Return the [X, Y] coordinate for the center point of the cell that contains the specified text.  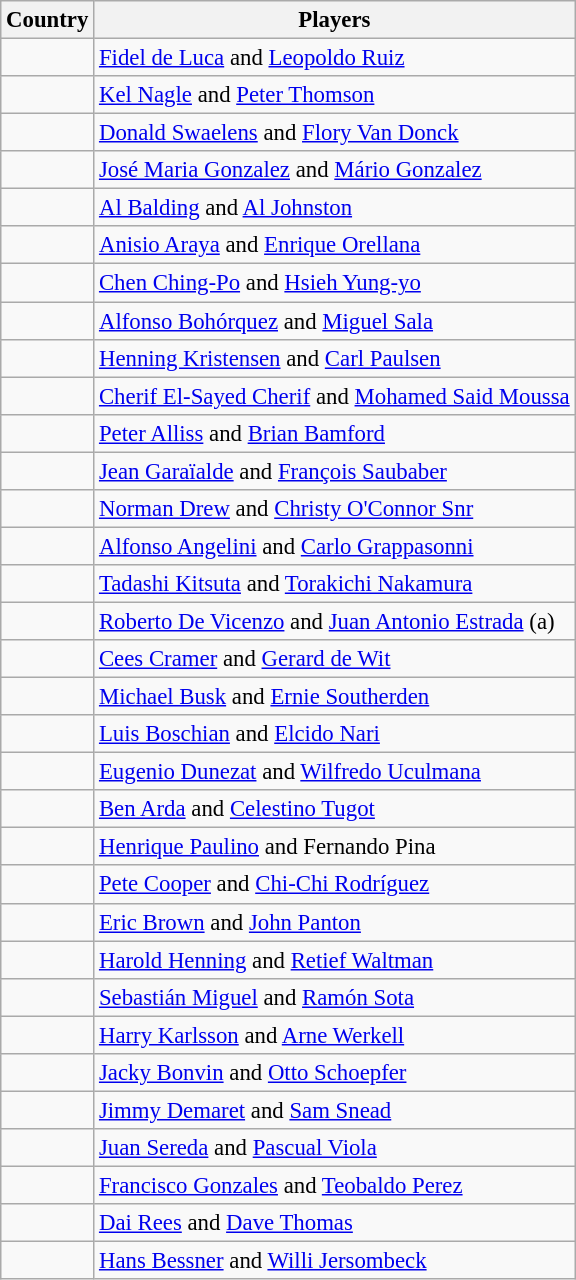
Cherif El-Sayed Cherif and Mohamed Said Moussa [334, 396]
Ben Arda and Celestino Tugot [334, 809]
Dai Rees and Dave Thomas [334, 1223]
Country [48, 20]
Alfonso Angelini and Carlo Grappasonni [334, 546]
Henning Kristensen and Carl Paulsen [334, 358]
Harry Karlsson and Arne Werkell [334, 1035]
Jacky Bonvin and Otto Schoepfer [334, 1073]
Juan Sereda and Pascual Viola [334, 1148]
Eugenio Dunezat and Wilfredo Uculmana [334, 772]
Norman Drew and Christy O'Connor Snr [334, 509]
Hans Bessner and Willi Jersombeck [334, 1261]
Jimmy Demaret and Sam Snead [334, 1110]
Peter Alliss and Brian Bamford [334, 433]
Al Balding and Al Johnston [334, 208]
Alfonso Bohórquez and Miguel Sala [334, 321]
Harold Henning and Retief Waltman [334, 960]
Henrique Paulino and Fernando Pina [334, 847]
Francisco Gonzales and Teobaldo Perez [334, 1185]
Pete Cooper and Chi-Chi Rodríguez [334, 885]
Donald Swaelens and Flory Van Donck [334, 133]
Kel Nagle and Peter Thomson [334, 95]
Anisio Araya and Enrique Orellana [334, 245]
Luis Boschian and Elcido Nari [334, 734]
Chen Ching-Po and Hsieh Yung-yo [334, 283]
Cees Cramer and Gerard de Wit [334, 659]
José Maria Gonzalez and Mário Gonzalez [334, 170]
Eric Brown and John Panton [334, 922]
Fidel de Luca and Leopoldo Ruiz [334, 58]
Michael Busk and Ernie Southerden [334, 697]
Roberto De Vicenzo and Juan Antonio Estrada (a) [334, 621]
Sebastián Miguel and Ramón Sota [334, 997]
Players [334, 20]
Jean Garaïalde and François Saubaber [334, 471]
Tadashi Kitsuta and Torakichi Nakamura [334, 584]
